For the text-containing cell, return its midpoint in (x, y) coordinate format. 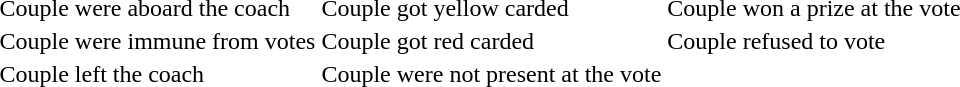
Couple got red carded (492, 41)
